Detect which cell encompasses the target text, then output its (X, Y) center coordinate. 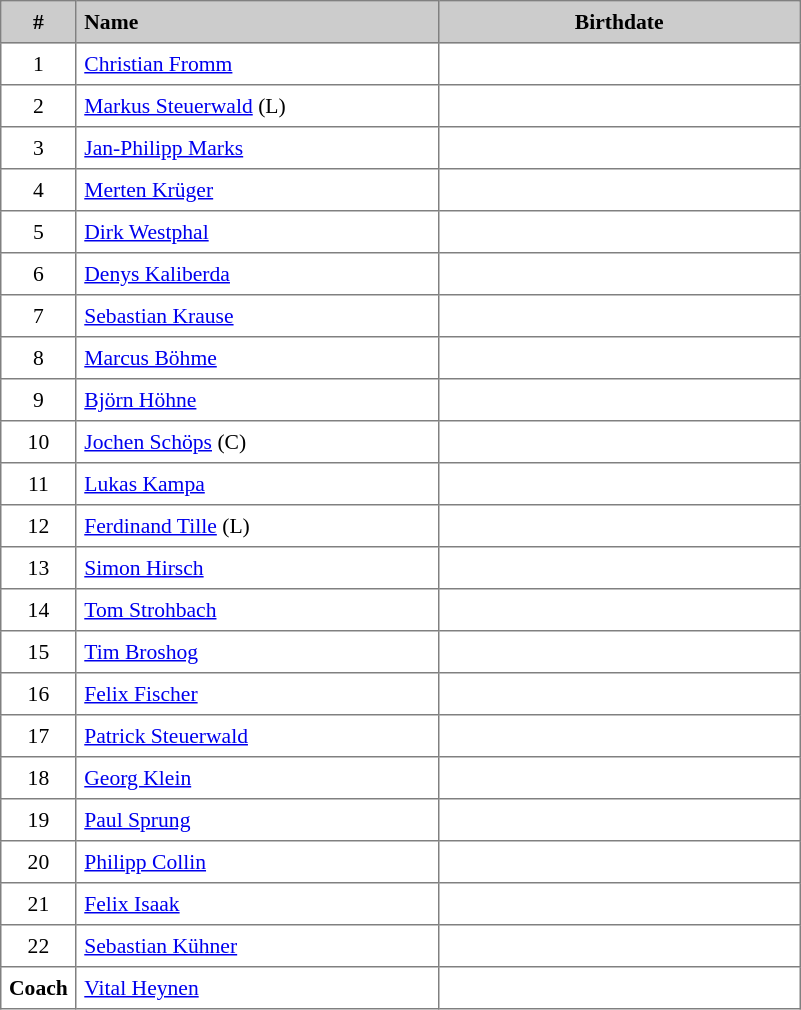
7 (38, 316)
8 (38, 358)
5 (38, 232)
Lukas Kampa (257, 484)
Philipp Collin (257, 862)
10 (38, 442)
12 (38, 526)
16 (38, 694)
Simon Hirsch (257, 568)
1 (38, 64)
Birthdate (619, 22)
21 (38, 904)
Dirk Westphal (257, 232)
Felix Isaak (257, 904)
11 (38, 484)
Björn Höhne (257, 400)
# (38, 22)
2 (38, 106)
3 (38, 148)
14 (38, 610)
Name (257, 22)
9 (38, 400)
20 (38, 862)
Jochen Schöps (C) (257, 442)
Vital Heynen (257, 988)
Markus Steuerwald (L) (257, 106)
Merten Krüger (257, 190)
Patrick Steuerwald (257, 736)
Marcus Böhme (257, 358)
Georg Klein (257, 778)
22 (38, 946)
Sebastian Krause (257, 316)
19 (38, 820)
Ferdinand Tille (L) (257, 526)
Christian Fromm (257, 64)
15 (38, 652)
Felix Fischer (257, 694)
4 (38, 190)
17 (38, 736)
Denys Kaliberda (257, 274)
Sebastian Kühner (257, 946)
6 (38, 274)
Tim Broshog (257, 652)
Paul Sprung (257, 820)
Jan-Philipp Marks (257, 148)
Tom Strohbach (257, 610)
Coach (38, 988)
18 (38, 778)
13 (38, 568)
